Detect which cell encompasses the target text, then output its (x, y) center coordinate. 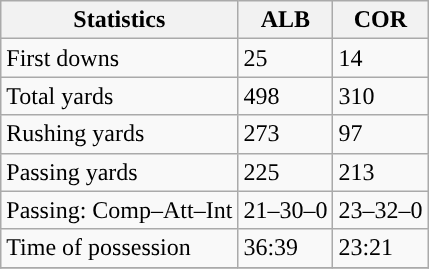
ALB (286, 20)
273 (286, 134)
225 (286, 172)
First downs (120, 58)
Statistics (120, 20)
213 (380, 172)
COR (380, 20)
310 (380, 96)
Total yards (120, 96)
498 (286, 96)
23–32–0 (380, 210)
25 (286, 58)
Rushing yards (120, 134)
Passing: Comp–Att–Int (120, 210)
Time of possession (120, 248)
14 (380, 58)
Passing yards (120, 172)
97 (380, 134)
21–30–0 (286, 210)
36:39 (286, 248)
23:21 (380, 248)
